Output the [X, Y] coordinate of the center of the cell containing the given text.  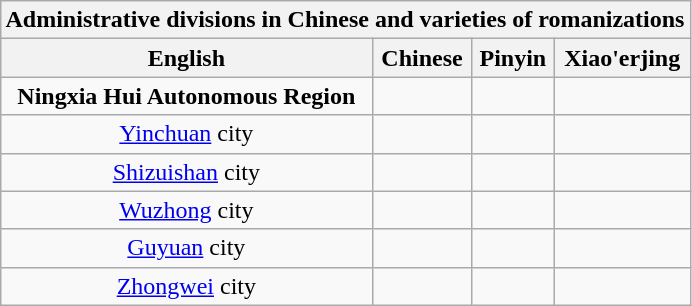
Pinyin [512, 58]
Xiao'erjing [622, 58]
Wuzhong city [186, 210]
Ningxia Hui Autonomous Region [186, 96]
Administrative divisions in Chinese and varieties of romanizations [345, 20]
English [186, 58]
Chinese [422, 58]
Zhongwei city [186, 286]
Guyuan city [186, 248]
Yinchuan city [186, 134]
Shizuishan city [186, 172]
